For the text-containing cell, return its midpoint in (X, Y) coordinate format. 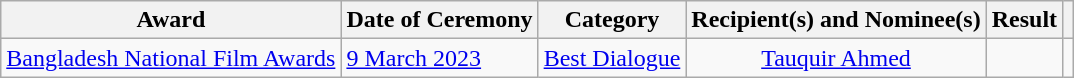
Date of Ceremony (440, 20)
Award (171, 20)
9 March 2023 (440, 58)
Recipient(s) and Nominee(s) (836, 20)
Bangladesh National Film Awards (171, 58)
Tauquir Ahmed (836, 58)
Result (1024, 20)
Category (612, 20)
Best Dialogue (612, 58)
